From the cell containing the given text, extract its center point as (X, Y) coordinate. 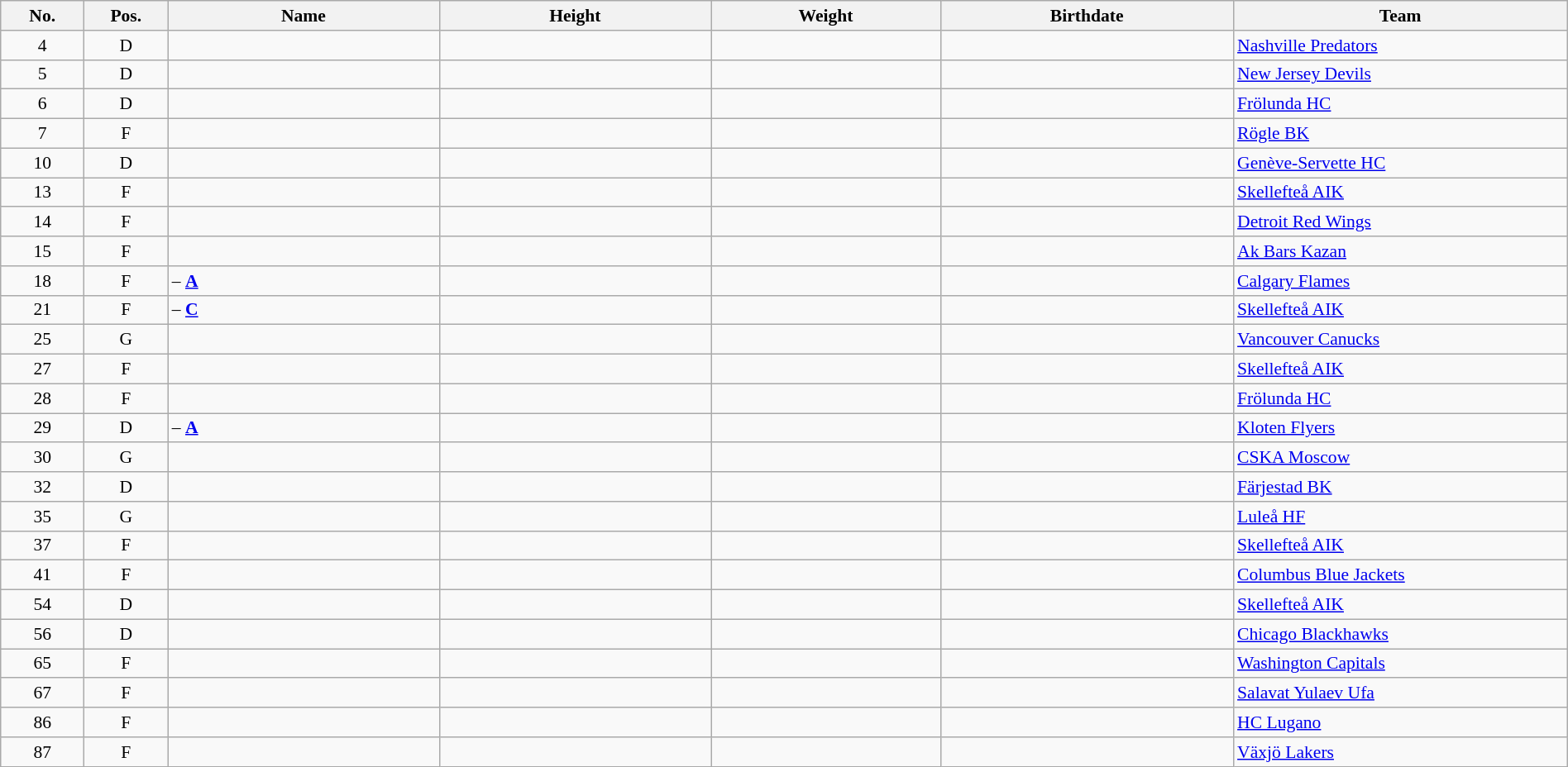
5 (43, 74)
HC Lugano (1400, 722)
35 (43, 517)
Pos. (126, 16)
Luleå HF (1400, 517)
Vancouver Canucks (1400, 340)
25 (43, 340)
65 (43, 664)
CSKA Moscow (1400, 458)
14 (43, 222)
– C (304, 310)
67 (43, 693)
7 (43, 134)
15 (43, 251)
28 (43, 398)
Nashville Predators (1400, 45)
Calgary Flames (1400, 281)
56 (43, 634)
Chicago Blackhawks (1400, 634)
Detroit Red Wings (1400, 222)
New Jersey Devils (1400, 74)
29 (43, 428)
Washington Capitals (1400, 664)
18 (43, 281)
41 (43, 575)
27 (43, 369)
13 (43, 193)
Kloten Flyers (1400, 428)
6 (43, 104)
30 (43, 458)
Team (1400, 16)
Columbus Blue Jackets (1400, 575)
Salavat Yulaev Ufa (1400, 693)
10 (43, 163)
86 (43, 722)
Birthdate (1087, 16)
Rögle BK (1400, 134)
Weight (826, 16)
32 (43, 487)
21 (43, 310)
Height (575, 16)
4 (43, 45)
Färjestad BK (1400, 487)
No. (43, 16)
Ak Bars Kazan (1400, 251)
54 (43, 605)
87 (43, 752)
Växjö Lakers (1400, 752)
Name (304, 16)
Genève-Servette HC (1400, 163)
37 (43, 545)
